Return the [X, Y] coordinate for the center point of the cell that contains the specified text.  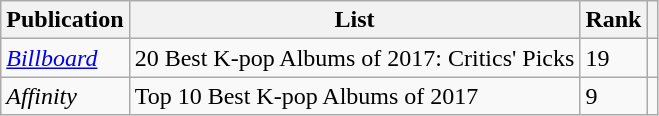
Publication [65, 20]
20 Best K-pop Albums of 2017: Critics' Picks [354, 58]
9 [614, 96]
Affinity [65, 96]
List [354, 20]
Top 10 Best K-pop Albums of 2017 [354, 96]
19 [614, 58]
Rank [614, 20]
Billboard [65, 58]
